Determine the [x, y] coordinate at the center of the cell enclosing the given text.  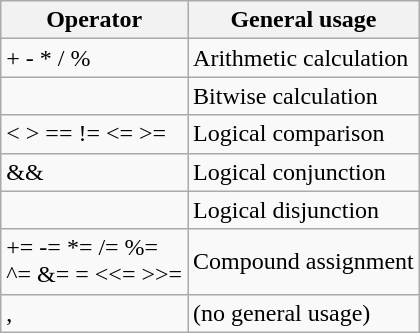
+= -= *= /= %=^= &= = <<= >>= [94, 262]
Compound assignment [304, 262]
Logical conjunction [304, 172]
< > == != <= >= [94, 134]
Arithmetic calculation [304, 58]
General usage [304, 20]
(no general usage) [304, 313]
Logical disjunction [304, 210]
+ - * / % [94, 58]
, [94, 313]
&& [94, 172]
Bitwise calculation [304, 96]
Logical comparison [304, 134]
Operator [94, 20]
